Capture the cell that displays the provided text and extract its (X, Y) central coordinate. 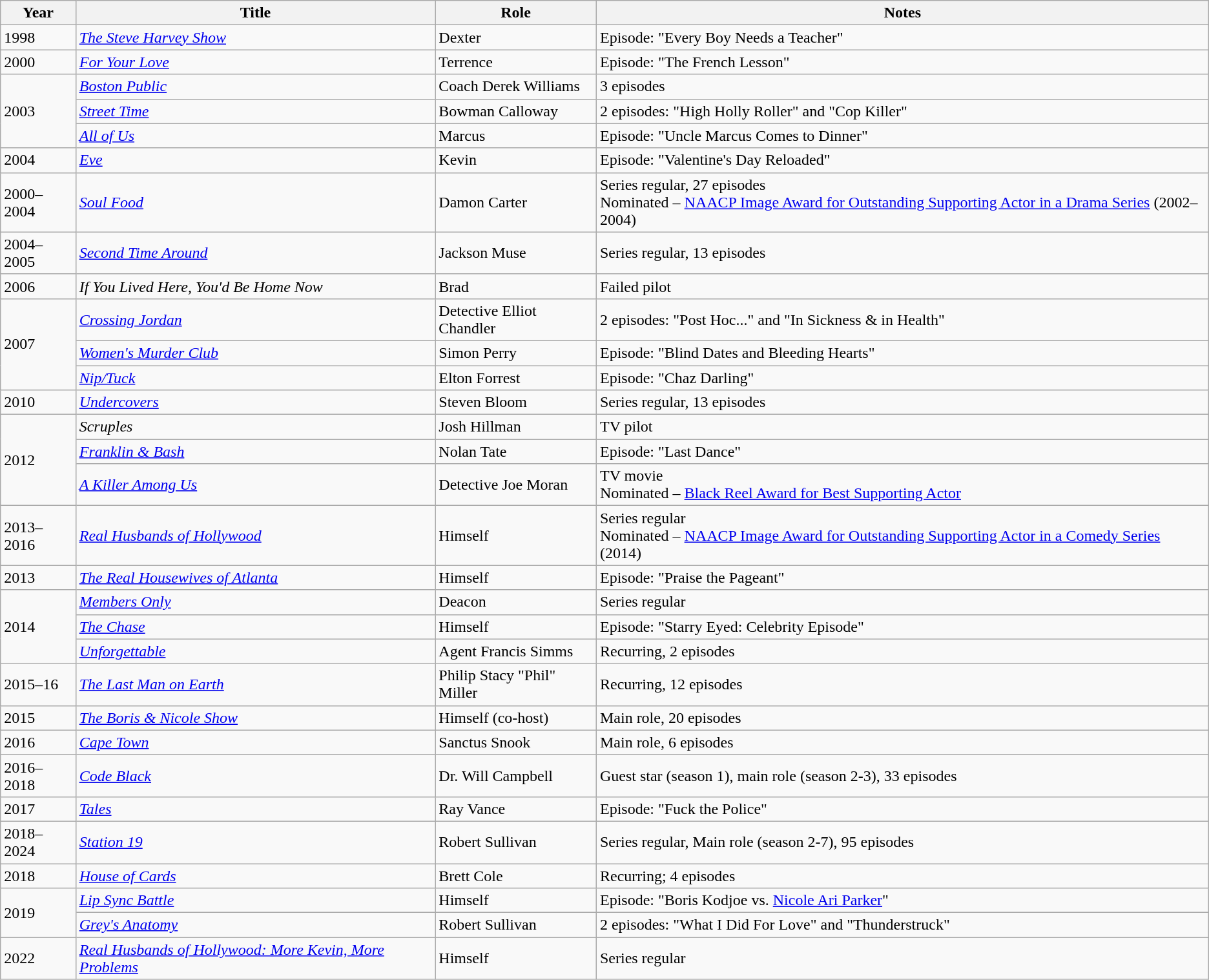
Tales (256, 809)
Steven Bloom (516, 402)
Series regular, Main role (season 2-7), 95 episodes (902, 842)
Recurring, 2 episodes (902, 651)
Soul Food (256, 202)
2010 (38, 402)
The Steve Harvey Show (256, 37)
Franklin & Bash (256, 452)
The Last Man on Earth (256, 685)
Eve (256, 160)
Simon Perry (516, 353)
2003 (38, 111)
A Killer Among Us (256, 485)
2019 (38, 913)
Dexter (516, 37)
2022 (38, 959)
Recurring; 4 episodes (902, 875)
The Boris & Nicole Show (256, 718)
Women's Murder Club (256, 353)
2000 (38, 62)
2018 (38, 875)
Damon Carter (516, 202)
Station 19 (256, 842)
Jackson Muse (516, 253)
All of Us (256, 136)
Episode: "Boris Kodjoe vs. Nicole Ari Parker" (902, 901)
2 episodes: "High Holly Roller" and "Cop Killer" (902, 111)
Recurring, 12 episodes (902, 685)
Series regular, 27 episodesNominated – NAACP Image Award for Outstanding Supporting Actor in a Drama Series (2002–2004) (902, 202)
Episode: "Every Boy Needs a Teacher" (902, 37)
Episode: "Chaz Darling" (902, 378)
2006 (38, 286)
Episode: "Blind Dates and Bleeding Hearts" (902, 353)
Role (516, 13)
Marcus (516, 136)
Code Black (256, 775)
Undercovers (256, 402)
Episode: "The French Lesson" (902, 62)
Second Time Around (256, 253)
Series regularNominated – NAACP Image Award for Outstanding Supporting Actor in a Comedy Series (2014) (902, 536)
Bowman Calloway (516, 111)
The Real Housewives of Atlanta (256, 578)
2013–2016 (38, 536)
Members Only (256, 602)
2015–16 (38, 685)
2013 (38, 578)
2017 (38, 809)
House of Cards (256, 875)
Terrence (516, 62)
TV pilot (902, 427)
Street Time (256, 111)
Notes (902, 13)
Detective Elliot Chandler (516, 319)
Main role, 20 episodes (902, 718)
Crossing Jordan (256, 319)
Episode: "Valentine's Day Reloaded" (902, 160)
2015 (38, 718)
Lip Sync Battle (256, 901)
2 episodes: "Post Hoc..." and "In Sickness & in Health" (902, 319)
Kevin (516, 160)
2018–2024 (38, 842)
Failed pilot (902, 286)
Deacon (516, 602)
Brett Cole (516, 875)
TV movieNominated – Black Reel Award for Best Supporting Actor (902, 485)
Unforgettable (256, 651)
Cape Town (256, 742)
Episode: "Praise the Pageant" (902, 578)
1998 (38, 37)
Elton Forrest (516, 378)
Scruples (256, 427)
Real Husbands of Hollywood (256, 536)
Philip Stacy "Phil" Miller (516, 685)
Dr. Will Campbell (516, 775)
Nolan Tate (516, 452)
Episode: "Last Dance" (902, 452)
Episode: "Starry Eyed: Celebrity Episode" (902, 627)
For Your Love (256, 62)
Main role, 6 episodes (902, 742)
2016–2018 (38, 775)
Josh Hillman (516, 427)
Year (38, 13)
Ray Vance (516, 809)
2012 (38, 460)
3 episodes (902, 87)
Title (256, 13)
Guest star (season 1), main role (season 2-3), 33 episodes (902, 775)
2016 (38, 742)
Coach Derek Williams (516, 87)
Boston Public (256, 87)
2004–2005 (38, 253)
Nip/Tuck (256, 378)
2007 (38, 344)
The Chase (256, 627)
2004 (38, 160)
Detective Joe Moran (516, 485)
Sanctus Snook (516, 742)
Real Husbands of Hollywood: More Kevin, More Problems (256, 959)
Agent Francis Simms (516, 651)
2 episodes: "What I Did For Love" and "Thunderstruck" (902, 925)
Episode: "Fuck the Police" (902, 809)
Himself (co-host) (516, 718)
2000–2004 (38, 202)
If You Lived Here, You'd Be Home Now (256, 286)
Episode: "Uncle Marcus Comes to Dinner" (902, 136)
Brad (516, 286)
2014 (38, 627)
Grey's Anatomy (256, 925)
